For the text-containing cell, return its midpoint in (x, y) coordinate format. 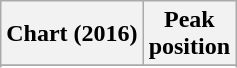
Peakposition (189, 34)
Chart (2016) (72, 34)
